From the cell containing the given text, extract its center point as (X, Y) coordinate. 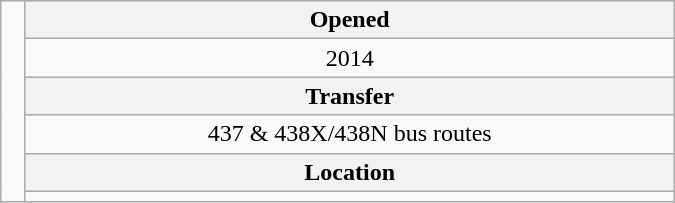
Transfer (350, 96)
Opened (350, 20)
Location (350, 172)
437 & 438X/438N bus routes (350, 134)
2014 (350, 58)
